For the text-containing cell, return its midpoint in (x, y) coordinate format. 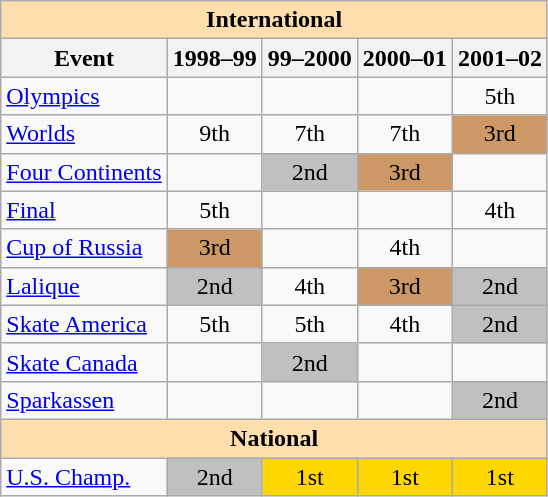
Olympics (84, 96)
U.S. Champ. (84, 477)
Sparkassen (84, 400)
Skate America (84, 324)
Cup of Russia (84, 248)
2001–02 (500, 58)
Worlds (84, 134)
Four Continents (84, 172)
1998–99 (214, 58)
Event (84, 58)
International (274, 20)
Lalique (84, 286)
99–2000 (310, 58)
National (274, 438)
2000–01 (404, 58)
Skate Canada (84, 362)
Final (84, 210)
9th (214, 134)
